For the text-containing cell, return its midpoint in [X, Y] coordinate format. 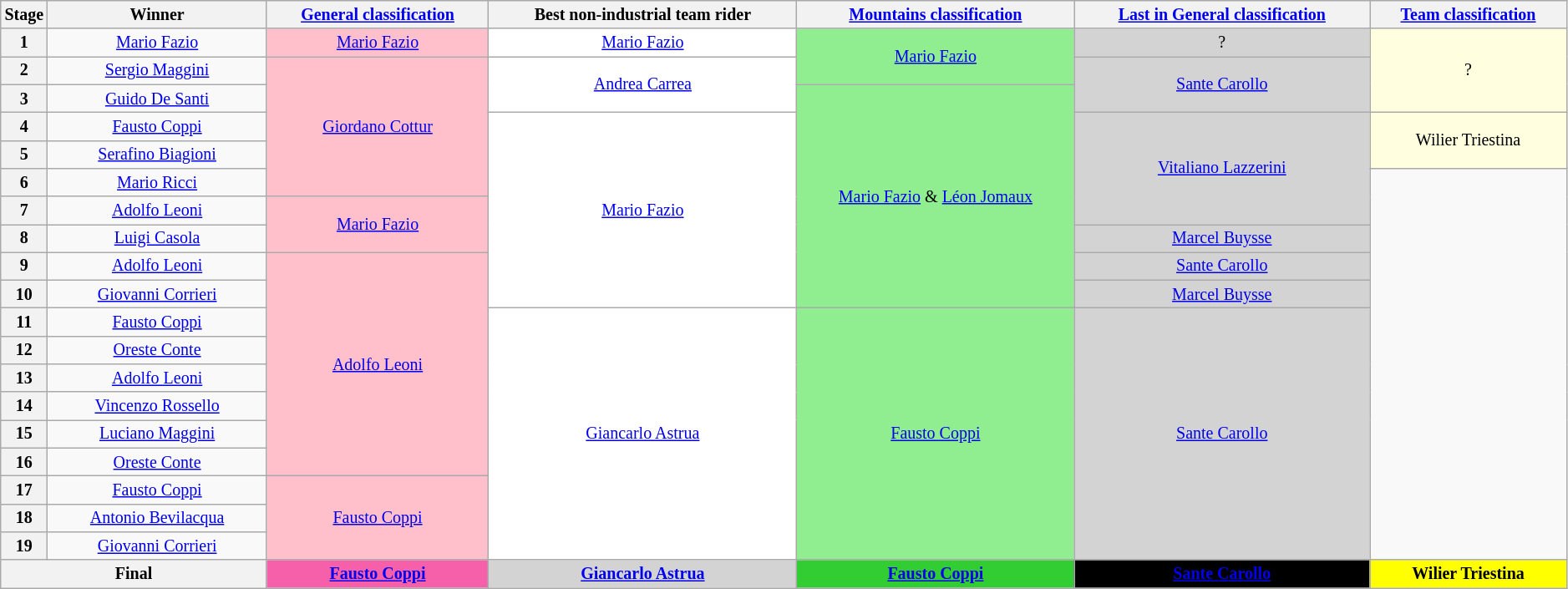
Mario Fazio & Léon Jomaux [936, 196]
General classification [378, 15]
Vitaliano Lazzerini [1222, 169]
Sergio Maggini [157, 70]
Winner [157, 15]
Vincenzo Rossello [157, 406]
11 [24, 322]
16 [24, 463]
Stage [24, 15]
Mario Ricci [157, 182]
1 [24, 43]
8 [24, 239]
Antonio Bevilacqua [157, 518]
3 [24, 99]
15 [24, 434]
Last in General classification [1222, 15]
19 [24, 546]
Final [134, 573]
12 [24, 351]
10 [24, 294]
18 [24, 518]
9 [24, 266]
Andrea Carrea [643, 85]
2 [24, 70]
5 [24, 154]
14 [24, 406]
6 [24, 182]
4 [24, 127]
Luigi Casola [157, 239]
13 [24, 378]
Best non-industrial team rider [643, 15]
7 [24, 211]
Luciano Maggini [157, 434]
Giordano Cottur [378, 127]
17 [24, 490]
Guido De Santi [157, 99]
Mountains classification [936, 15]
Team classification [1469, 15]
Serafino Biagioni [157, 154]
